Output the (X, Y) coordinate of the center of the cell containing the given text.  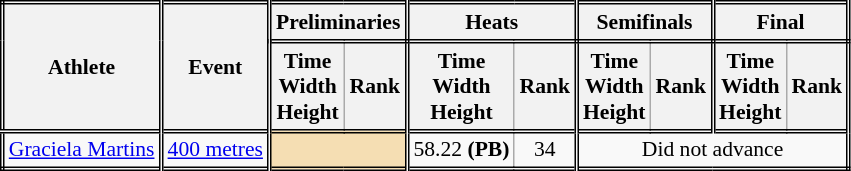
Graciela Martins (82, 150)
Semifinals (645, 22)
Final (781, 22)
Did not advance (713, 150)
Heats (492, 22)
Preliminaries (338, 22)
34 (545, 150)
400 metres (215, 150)
Athlete (82, 67)
58.22 (PB) (461, 150)
Event (215, 67)
